Output the (x, y) coordinate of the center of the cell containing the given text.  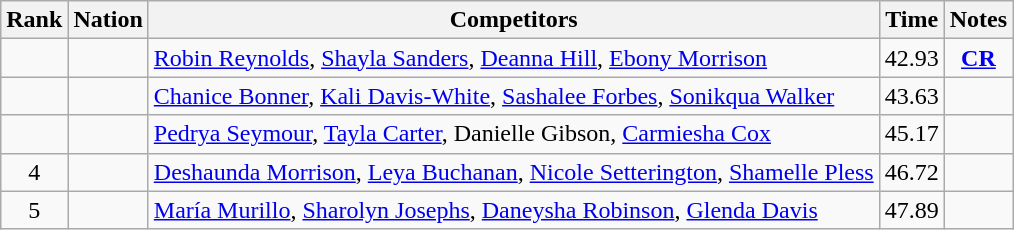
Nation (108, 20)
Rank (34, 20)
María Murillo, Sharolyn Josephs, Daneysha Robinson, Glenda Davis (514, 210)
47.89 (912, 210)
Pedrya Seymour, Tayla Carter, Danielle Gibson, Carmiesha Cox (514, 134)
Notes (978, 20)
4 (34, 172)
45.17 (912, 134)
Chanice Bonner, Kali Davis-White, Sashalee Forbes, Sonikqua Walker (514, 96)
Time (912, 20)
Competitors (514, 20)
Deshaunda Morrison, Leya Buchanan, Nicole Setterington, Shamelle Pless (514, 172)
5 (34, 210)
Robin Reynolds, Shayla Sanders, Deanna Hill, Ebony Morrison (514, 58)
42.93 (912, 58)
43.63 (912, 96)
46.72 (912, 172)
CR (978, 58)
